For the text-containing cell, return its midpoint in [x, y] coordinate format. 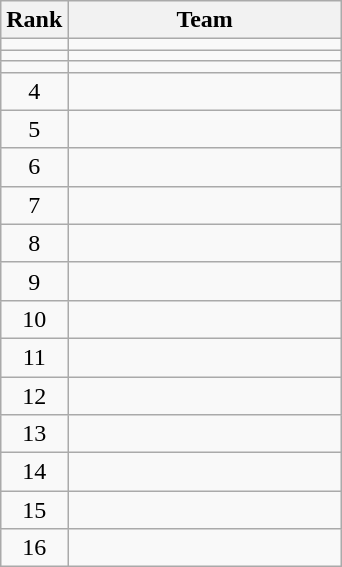
12 [34, 395]
14 [34, 472]
Team [205, 20]
8 [34, 243]
10 [34, 319]
9 [34, 281]
5 [34, 129]
4 [34, 91]
6 [34, 167]
15 [34, 510]
11 [34, 357]
7 [34, 205]
16 [34, 548]
Rank [34, 20]
13 [34, 434]
